Return the (x, y) coordinate for the center point of the cell that contains the specified text.  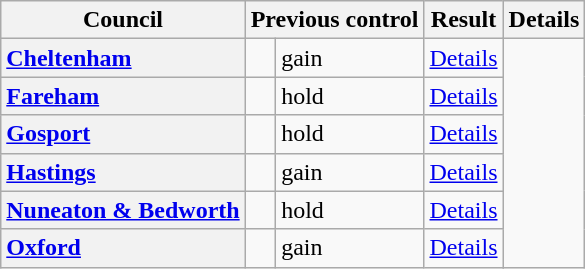
Result (464, 20)
Oxford (123, 248)
Nuneaton & Bedworth (123, 210)
Previous control (334, 20)
Gosport (123, 134)
Cheltenham (123, 58)
Council (123, 20)
Hastings (123, 172)
Fareham (123, 96)
